Return the [X, Y] coordinate for the center point of the cell that contains the specified text.  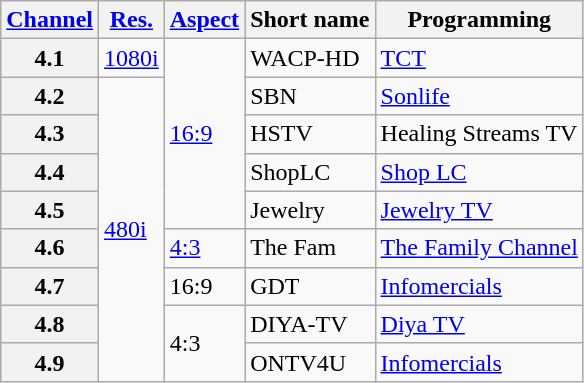
4.3 [50, 134]
Diya TV [479, 324]
Short name [310, 20]
ShopLC [310, 172]
ONTV4U [310, 362]
Shop LC [479, 172]
Aspect [204, 20]
4.6 [50, 248]
WACP-HD [310, 58]
Programming [479, 20]
4.9 [50, 362]
4.2 [50, 96]
480i [132, 229]
Jewelry [310, 210]
4.7 [50, 286]
The Fam [310, 248]
The Family Channel [479, 248]
Sonlife [479, 96]
4.5 [50, 210]
Res. [132, 20]
1080i [132, 58]
DIYA-TV [310, 324]
SBN [310, 96]
Channel [50, 20]
4.8 [50, 324]
HSTV [310, 134]
4.4 [50, 172]
Jewelry TV [479, 210]
4.1 [50, 58]
GDT [310, 286]
Healing Streams TV [479, 134]
TCT [479, 58]
